Return (x, y) of the center of cell containing provided text 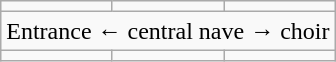
Entrance ← central nave → choir (168, 31)
